Detect which cell encompasses the target text, then output its (x, y) center coordinate. 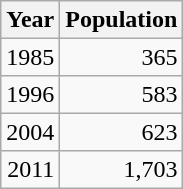
Year (30, 20)
1,703 (122, 170)
Population (122, 20)
623 (122, 132)
2011 (30, 170)
1996 (30, 94)
1985 (30, 56)
365 (122, 56)
2004 (30, 132)
583 (122, 94)
